Find where the given text appears and provide that cell's center as (x, y) coordinate. 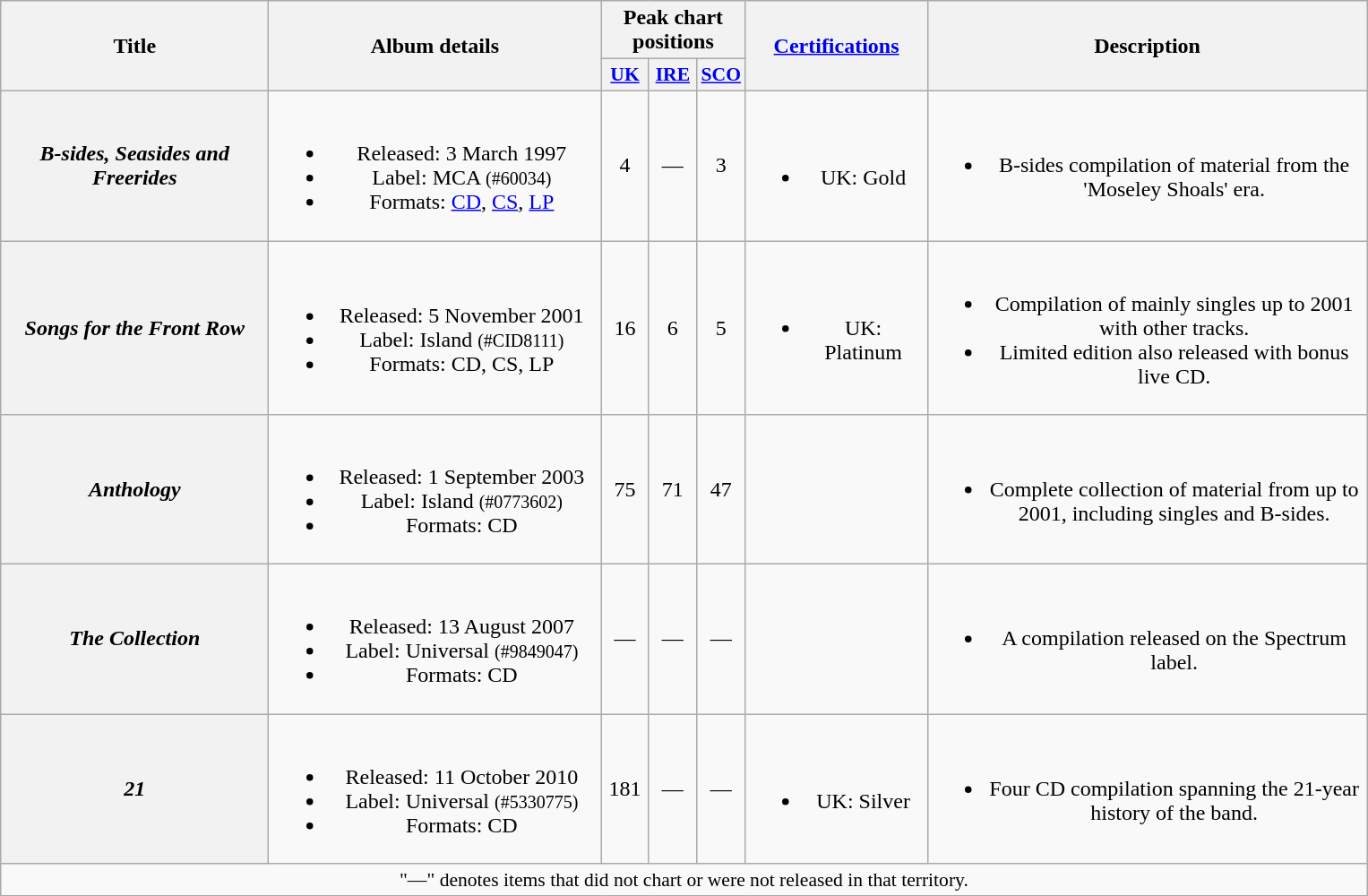
UK (625, 75)
71 (672, 489)
5 (722, 327)
Compilation of mainly singles up to 2001 with other tracks.Limited edition also released with bonus live CD. (1147, 327)
B-sides, Seasides and Freerides (134, 165)
Peak chart positions (674, 30)
Certifications (837, 47)
16 (625, 327)
Released: 13 August 2007Label: Universal (#9849047)Formats: CD (435, 640)
4 (625, 165)
UK: Gold (837, 165)
21 (134, 788)
Four CD compilation spanning the 21-year history of the band. (1147, 788)
UK: Platinum (837, 327)
Complete collection of material from up to 2001, including singles and B-sides. (1147, 489)
47 (722, 489)
Released: 1 September 2003Label: Island (#0773602)Formats: CD (435, 489)
SCO (722, 75)
"—" denotes items that did not chart or were not released in that territory. (684, 880)
181 (625, 788)
Released: 11 October 2010Label: Universal (#5330775)Formats: CD (435, 788)
Album details (435, 47)
Released: 5 November 2001Label: Island (#CID8111)Formats: CD, CS, LP (435, 327)
UK: Silver (837, 788)
75 (625, 489)
Songs for the Front Row (134, 327)
Description (1147, 47)
B-sides compilation of material from the 'Moseley Shoals' era. (1147, 165)
Anthology (134, 489)
The Collection (134, 640)
Released: 3 March 1997Label: MCA (#60034)Formats: CD, CS, LP (435, 165)
A compilation released on the Spectrum label. (1147, 640)
IRE (672, 75)
6 (672, 327)
Title (134, 47)
3 (722, 165)
